Search for the cell housing the specified text and yield its (X, Y) center coordinate. 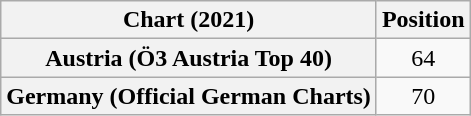
64 (423, 58)
Chart (2021) (189, 20)
Austria (Ö3 Austria Top 40) (189, 58)
Germany (Official German Charts) (189, 96)
Position (423, 20)
70 (423, 96)
